From the cell containing the given text, extract its center point as [X, Y] coordinate. 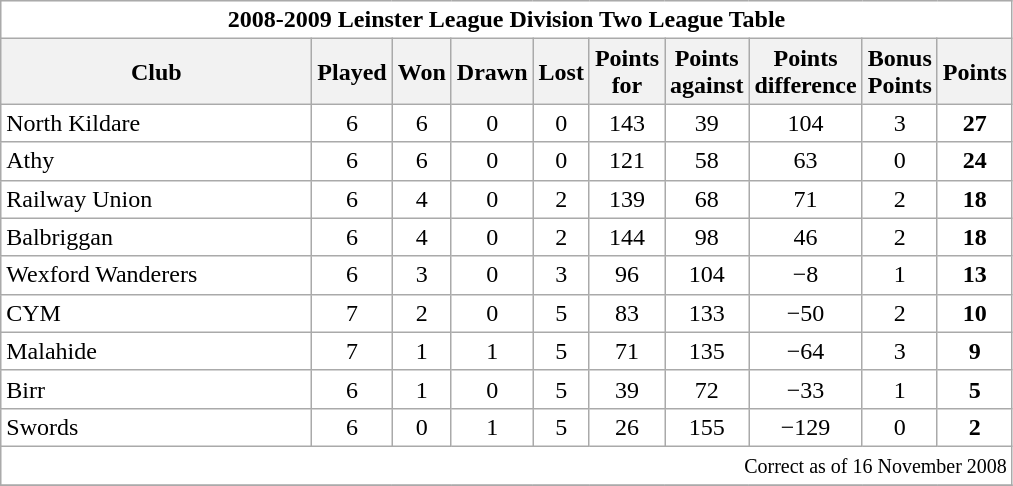
−129 [806, 427]
Points difference [806, 72]
135 [706, 351]
98 [706, 237]
Railway Union [156, 199]
−8 [806, 275]
26 [626, 427]
Won [422, 72]
Points against [706, 72]
58 [706, 161]
63 [806, 161]
Points for [626, 72]
133 [706, 313]
139 [626, 199]
155 [706, 427]
−50 [806, 313]
CYM [156, 313]
27 [974, 123]
−33 [806, 389]
Lost [561, 72]
Athy [156, 161]
2008-2009 Leinster League Division Two League Table [507, 20]
Swords [156, 427]
72 [706, 389]
68 [706, 199]
Bonus Points [900, 72]
North Kildare [156, 123]
Correct as of 16 November 2008 [507, 465]
24 [974, 161]
Points [974, 72]
10 [974, 313]
144 [626, 237]
13 [974, 275]
143 [626, 123]
46 [806, 237]
9 [974, 351]
Wexford Wanderers [156, 275]
96 [626, 275]
−64 [806, 351]
Played [352, 72]
121 [626, 161]
Club [156, 72]
83 [626, 313]
Malahide [156, 351]
Drawn [492, 72]
Balbriggan [156, 237]
Birr [156, 389]
